Search for the cell housing the specified text and yield its [X, Y] center coordinate. 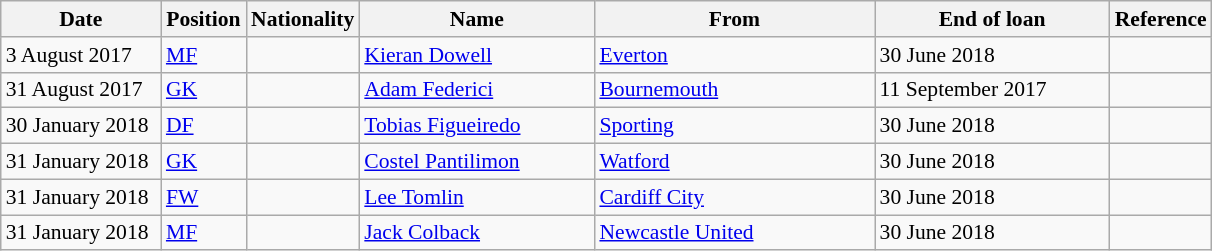
Nationality [302, 19]
Name [476, 19]
30 January 2018 [81, 126]
Reference [1161, 19]
Watford [734, 162]
3 August 2017 [81, 55]
Costel Pantilimon [476, 162]
31 August 2017 [81, 90]
Cardiff City [734, 197]
Jack Colback [476, 233]
Adam Federici [476, 90]
Date [81, 19]
Newcastle United [734, 233]
Bournemouth [734, 90]
DF [204, 126]
Position [204, 19]
Everton [734, 55]
Tobias Figueiredo [476, 126]
Kieran Dowell [476, 55]
FW [204, 197]
Sporting [734, 126]
From [734, 19]
End of loan [992, 19]
11 September 2017 [992, 90]
Lee Tomlin [476, 197]
